Identify which cell holds the provided text, then report its (X, Y) central coordinate. 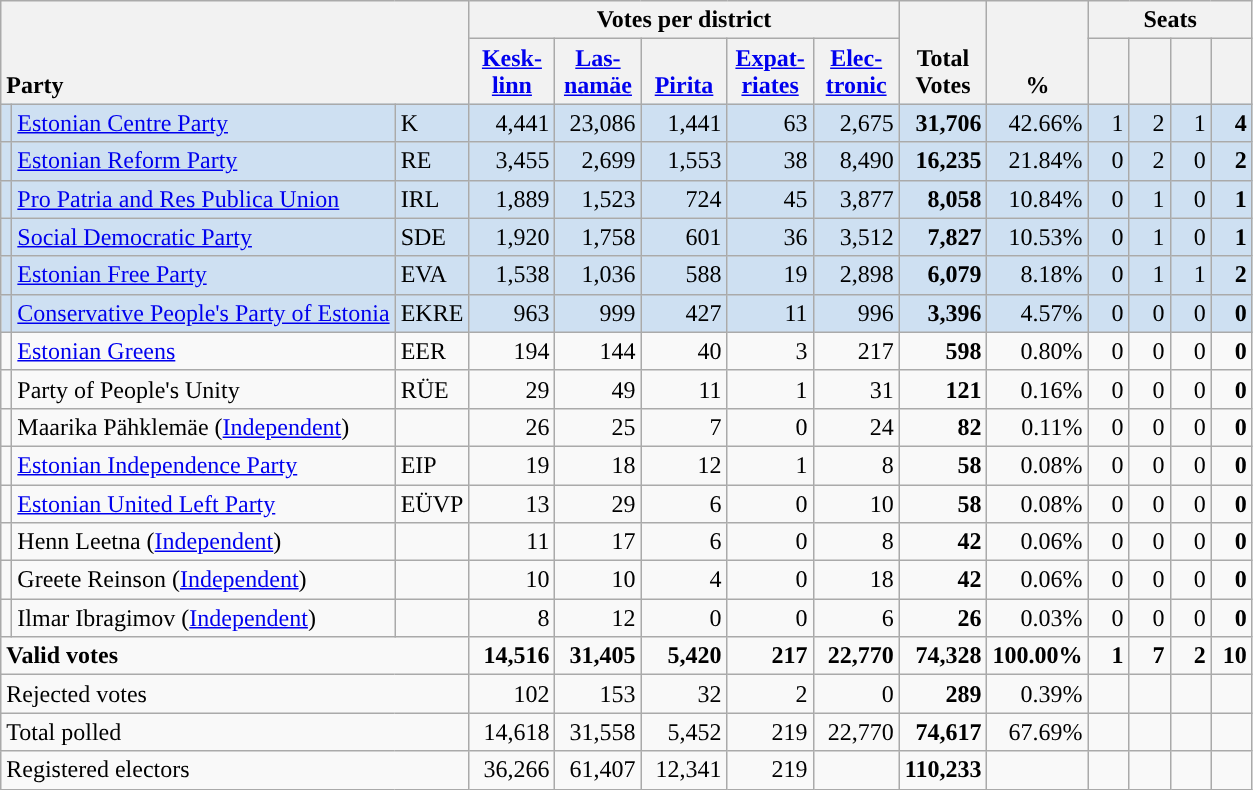
Party (235, 52)
8,490 (856, 161)
Maarika Pähklemäe (Independent) (204, 427)
14,516 (512, 656)
Henn Leetna (Independent) (204, 542)
5,420 (684, 656)
Ilmar Ibragimov (Independent) (204, 618)
31,558 (598, 732)
36,266 (512, 770)
Valid votes (235, 656)
100.00% (1038, 656)
2,675 (856, 123)
8.18% (1038, 275)
1,758 (598, 237)
RE (432, 161)
Pro Patria and Res Publica Union (204, 199)
25 (598, 427)
3,877 (856, 199)
6,079 (943, 275)
40 (684, 351)
EVA (432, 275)
110,233 (943, 770)
5,452 (684, 732)
1,441 (684, 123)
2,898 (856, 275)
Las- namäe (598, 72)
31 (856, 389)
963 (512, 313)
3,512 (856, 237)
21.84% (1038, 161)
Registered electors (235, 770)
Total Votes (943, 52)
Social Democratic Party (204, 237)
Expat- riates (770, 72)
23,086 (598, 123)
427 (684, 313)
121 (943, 389)
601 (684, 237)
74,617 (943, 732)
Rejected votes (235, 694)
Conservative People's Party of Estonia (204, 313)
10.84% (1038, 199)
45 (770, 199)
194 (512, 351)
102 (512, 694)
17 (598, 542)
EIP (432, 465)
Estonian Greens (204, 351)
1,889 (512, 199)
Estonian Centre Party (204, 123)
153 (598, 694)
13 (512, 503)
2,699 (598, 161)
EER (432, 351)
724 (684, 199)
67.69% (1038, 732)
K (432, 123)
0.80% (1038, 351)
1,523 (598, 199)
Greete Reinson (Independent) (204, 580)
4.57% (1038, 313)
8,058 (943, 199)
0.11% (1038, 427)
IRL (432, 199)
49 (598, 389)
Estonian United Left Party (204, 503)
61,407 (598, 770)
289 (943, 694)
82 (943, 427)
16,235 (943, 161)
% (1038, 52)
Estonian Reform Party (204, 161)
3,396 (943, 313)
4,441 (512, 123)
0.39% (1038, 694)
42.66% (1038, 123)
10.53% (1038, 237)
Votes per district (684, 20)
996 (856, 313)
EÜVP (432, 503)
588 (684, 275)
1,036 (598, 275)
24 (856, 427)
14,618 (512, 732)
0.16% (1038, 389)
3,455 (512, 161)
31,405 (598, 656)
Estonian Free Party (204, 275)
7,827 (943, 237)
EKRE (432, 313)
1,538 (512, 275)
RÜE (432, 389)
Elec- tronic (856, 72)
SDE (432, 237)
144 (598, 351)
74,328 (943, 656)
0.03% (1038, 618)
Seats (1170, 20)
36 (770, 237)
1,553 (684, 161)
Pirita (684, 72)
31,706 (943, 123)
12,341 (684, 770)
Estonian Independence Party (204, 465)
3 (770, 351)
Party of People's Unity (204, 389)
1,920 (512, 237)
63 (770, 123)
999 (598, 313)
Total polled (235, 732)
32 (684, 694)
598 (943, 351)
38 (770, 161)
Kesk- linn (512, 72)
